Find where the given text appears and provide that cell's center as [x, y] coordinate. 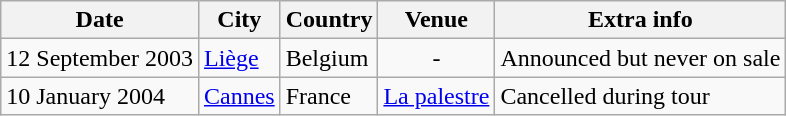
Cancelled during tour [640, 96]
12 September 2003 [100, 58]
10 January 2004 [100, 96]
Announced but never on sale [640, 58]
Venue [436, 20]
City [239, 20]
France [329, 96]
Liège [239, 58]
Cannes [239, 96]
Extra info [640, 20]
Belgium [329, 58]
Country [329, 20]
La palestre [436, 96]
- [436, 58]
Date [100, 20]
